Return [x, y] of the center of cell containing provided text 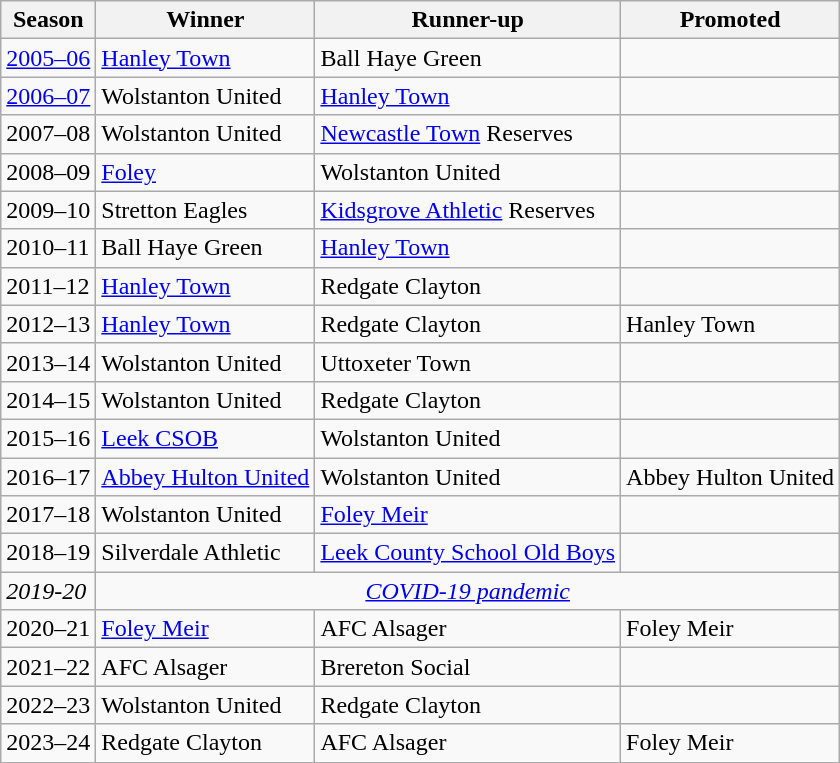
2011–12 [48, 286]
2019-20 [48, 591]
Leek County School Old Boys [468, 553]
Winner [206, 20]
Uttoxeter Town [468, 362]
Stretton Eagles [206, 210]
2023–24 [48, 743]
2005–06 [48, 58]
Promoted [730, 20]
2007–08 [48, 134]
2020–21 [48, 629]
Leek CSOB [206, 438]
Silverdale Athletic [206, 553]
Kidsgrove Athletic Reserves [468, 210]
2022–23 [48, 705]
Newcastle Town Reserves [468, 134]
2009–10 [48, 210]
2017–18 [48, 515]
2010–11 [48, 248]
Foley [206, 172]
2016–17 [48, 477]
Season [48, 20]
Runner-up [468, 20]
2014–15 [48, 400]
COVID-19 pandemic [468, 591]
2018–19 [48, 553]
2012–13 [48, 324]
2021–22 [48, 667]
2008–09 [48, 172]
2013–14 [48, 362]
2006–07 [48, 96]
2015–16 [48, 438]
Brereton Social [468, 667]
